Determine the (X, Y) coordinate at the center of the cell enclosing the given text.  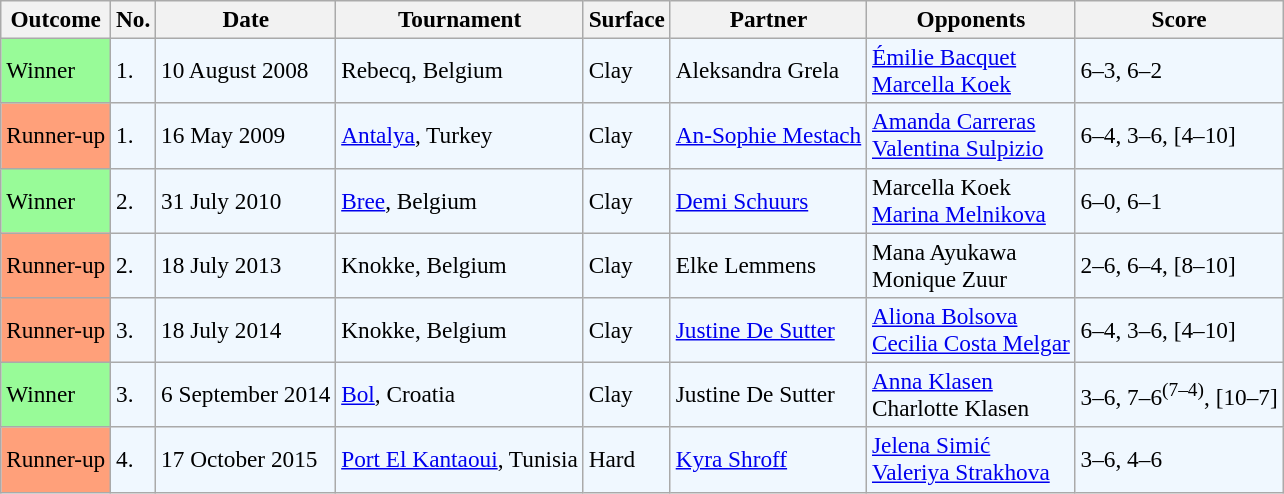
An-Sophie Mestach (768, 136)
Bree, Belgium (460, 200)
Opponents (972, 19)
No. (134, 19)
Bol, Croatia (460, 394)
6–0, 6–1 (1179, 200)
Score (1179, 19)
Émilie Bacquet Marcella Koek (972, 70)
18 July 2014 (246, 330)
Hard (626, 460)
3–6, 4–6 (1179, 460)
Tournament (460, 19)
6–3, 6–2 (1179, 70)
Surface (626, 19)
Amanda Carreras Valentina Sulpizio (972, 136)
Anna Klasen Charlotte Klasen (972, 394)
Partner (768, 19)
18 July 2013 (246, 264)
16 May 2009 (246, 136)
Elke Lemmens (768, 264)
2–6, 6–4, [8–10] (1179, 264)
Mana Ayukawa Monique Zuur (972, 264)
3–6, 7–6(7–4), [10–7] (1179, 394)
10 August 2008 (246, 70)
Rebecq, Belgium (460, 70)
Aleksandra Grela (768, 70)
Kyra Shroff (768, 460)
4. (134, 460)
17 October 2015 (246, 460)
Marcella Koek Marina Melnikova (972, 200)
Port El Kantaoui, Tunisia (460, 460)
6 September 2014 (246, 394)
Outcome (56, 19)
Jelena Simić Valeriya Strakhova (972, 460)
31 July 2010 (246, 200)
Antalya, Turkey (460, 136)
Aliona Bolsova Cecilia Costa Melgar (972, 330)
Date (246, 19)
Demi Schuurs (768, 200)
